Return [x, y] of the center of cell containing provided text 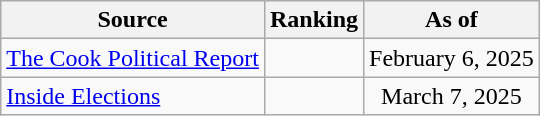
Source [133, 20]
February 6, 2025 [452, 58]
Inside Elections [133, 96]
As of [452, 20]
Ranking [314, 20]
The Cook Political Report [133, 58]
March 7, 2025 [452, 96]
